Scan for the cell matching the given text and deliver its (x, y) coordinate at center. 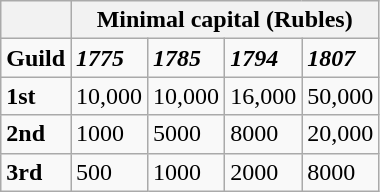
50,000 (340, 96)
1775 (110, 58)
Minimal capital (Rubles) (225, 20)
16,000 (264, 96)
1807 (340, 58)
1st (36, 96)
3rd (36, 172)
2000 (264, 172)
20,000 (340, 134)
1785 (186, 58)
500 (110, 172)
2nd (36, 134)
5000 (186, 134)
1794 (264, 58)
Guild (36, 58)
